Locate the cell with the specified text and output its [X, Y] center coordinate. 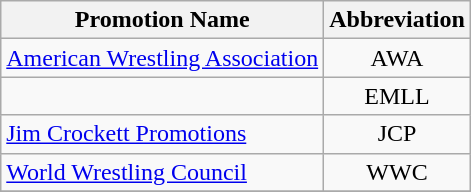
World Wrestling Council [162, 172]
Promotion Name [162, 20]
Abbreviation [398, 20]
JCP [398, 134]
EMLL [398, 96]
WWC [398, 172]
Jim Crockett Promotions [162, 134]
American Wrestling Association [162, 58]
AWA [398, 58]
